Locate the cell with the specified text and output its (x, y) center coordinate. 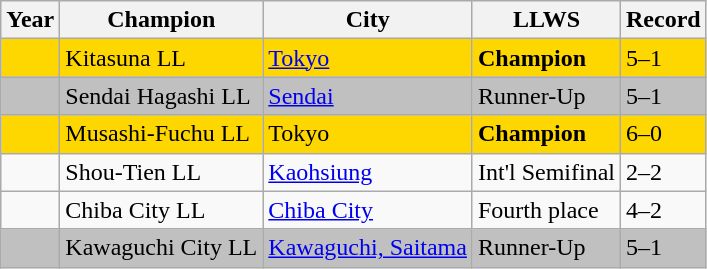
City (368, 20)
Kawaguchi City LL (162, 248)
Year (30, 20)
Record (664, 20)
Sendai (368, 96)
Int'l Semifinal (546, 172)
4–2 (664, 210)
Fourth place (546, 210)
Chiba City LL (162, 210)
Sendai Hagashi LL (162, 96)
2–2 (664, 172)
Musashi-Fuchu LL (162, 134)
LLWS (546, 20)
Kitasuna LL (162, 58)
6–0 (664, 134)
Shou-Tien LL (162, 172)
Kawaguchi, Saitama (368, 248)
Kaohsiung (368, 172)
Chiba City (368, 210)
